Scan for the cell matching the given text and deliver its [x, y] coordinate at center. 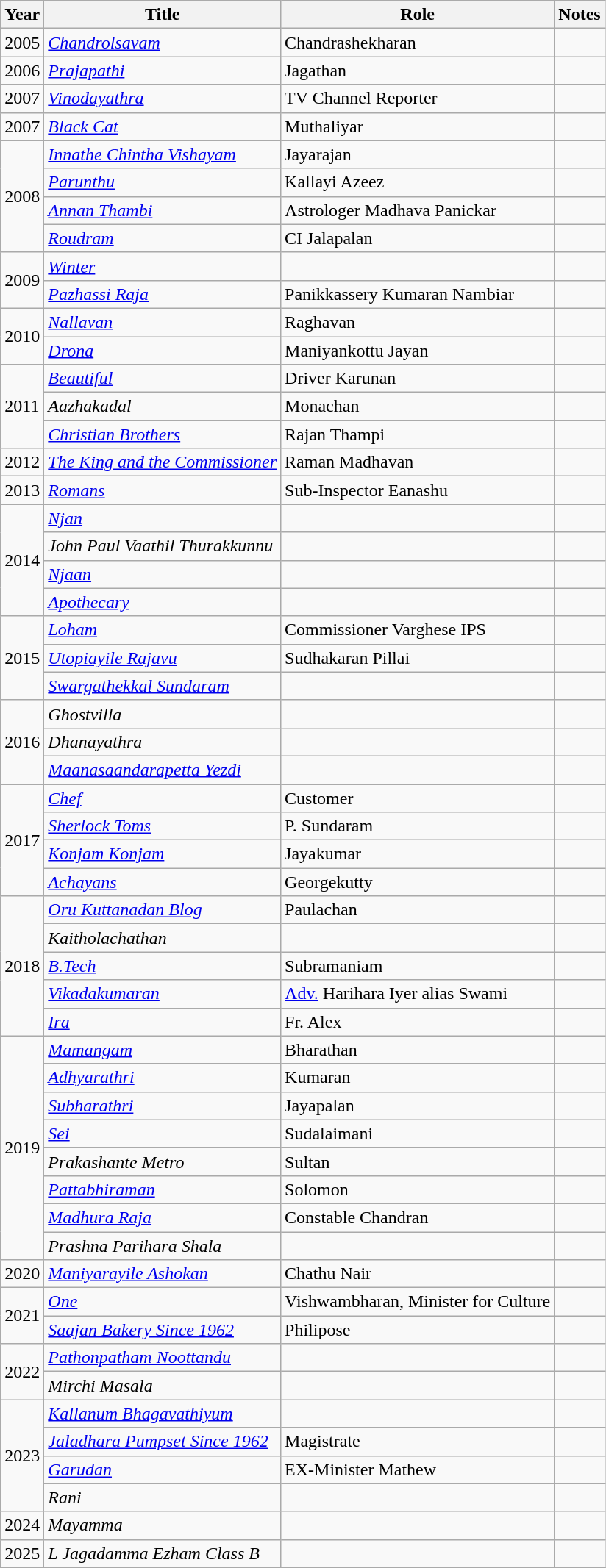
Kumaran [418, 1078]
2011 [22, 407]
Chathu Nair [418, 1274]
Christian Brothers [163, 434]
2019 [22, 1148]
Pazhassi Raja [163, 294]
Apothecary [163, 602]
Madhura Raja [163, 1217]
Rajan Thampi [418, 434]
Jagathan [418, 71]
Chandrashekharan [418, 43]
Adv. Harihara Iyer alias Swami [418, 994]
2005 [22, 43]
Mayamma [163, 1525]
Year [22, 15]
Raghavan [418, 322]
TV Channel Reporter [418, 99]
Jayakumar [418, 854]
Sudhakaran Pillai [418, 658]
Jaladhara Pumpset Since 1962 [163, 1442]
Customer [418, 798]
Monachan [418, 407]
Nallavan [163, 322]
Magistrate [418, 1442]
Maniyankottu Jayan [418, 351]
Kallayi Azeez [418, 182]
Rani [163, 1497]
Driver Karunan [418, 379]
2025 [22, 1553]
Black Cat [163, 126]
Sultan [418, 1161]
Jayapalan [418, 1106]
Georgekutty [418, 882]
Sherlock Toms [163, 826]
Fr. Alex [418, 1022]
Njaan [163, 574]
2015 [22, 658]
Innathe Chintha Vishayam [163, 154]
2017 [22, 840]
Beautiful [163, 379]
Roudram [163, 238]
Swargathekkal Sundaram [163, 686]
Subharathri [163, 1106]
Chandrolsavam [163, 43]
L Jagadamma Ezham Class B [163, 1553]
2014 [22, 560]
Subramaniam [418, 966]
Bharathan [418, 1050]
Oru Kuttanadan Blog [163, 910]
Garudan [163, 1469]
The King and the Commissioner [163, 462]
Achayans [163, 882]
Kaitholachathan [163, 938]
CI Jalapalan [418, 238]
Vikadakumaran [163, 994]
Drona [163, 351]
Aazhakadal [163, 407]
B.Tech [163, 966]
P. Sundaram [418, 826]
2016 [22, 742]
2020 [22, 1274]
Mirchi Masala [163, 1386]
Maanasaandarapetta Yezdi [163, 770]
Solomon [418, 1189]
Prashna Parihara Shala [163, 1246]
Saajan Bakery Since 1962 [163, 1330]
Konjam Konjam [163, 854]
EX-Minister Mathew [418, 1469]
Sei [163, 1134]
Maniyarayile Ashokan [163, 1274]
Utopiayile Rajavu [163, 658]
2012 [22, 462]
Sudalaimani [418, 1134]
Panikkassery Kumaran Nambiar [418, 294]
Paulachan [418, 910]
Philipose [418, 1330]
Vinodayathra [163, 99]
Vishwambharan, Minister for Culture [418, 1302]
Commissioner Varghese IPS [418, 630]
2023 [22, 1456]
Astrologer Madhava Panickar [418, 210]
Romans [163, 490]
Mamangam [163, 1050]
Parunthu [163, 182]
Dhanayathra [163, 742]
Adhyarathri [163, 1078]
Kallanum Bhagavathiyum [163, 1414]
Loham [163, 630]
2022 [22, 1372]
Pathonpatham Noottandu [163, 1358]
Notes [580, 15]
Annan Thambi [163, 210]
Ghostvilla [163, 714]
One [163, 1302]
2013 [22, 490]
Sub-Inspector Eanashu [418, 490]
2018 [22, 966]
2024 [22, 1525]
Ira [163, 1022]
2021 [22, 1316]
Winter [163, 266]
Pattabhiraman [163, 1189]
Muthaliyar [418, 126]
Njan [163, 518]
John Paul Vaathil Thurakkunnu [163, 546]
Chef [163, 798]
2009 [22, 280]
Prakashante Metro [163, 1161]
Raman Madhavan [418, 462]
Prajapathi [163, 71]
Constable Chandran [418, 1217]
2006 [22, 71]
Role [418, 15]
2010 [22, 336]
Jayarajan [418, 154]
2008 [22, 196]
Title [163, 15]
